Detect which cell encompasses the target text, then output its [X, Y] center coordinate. 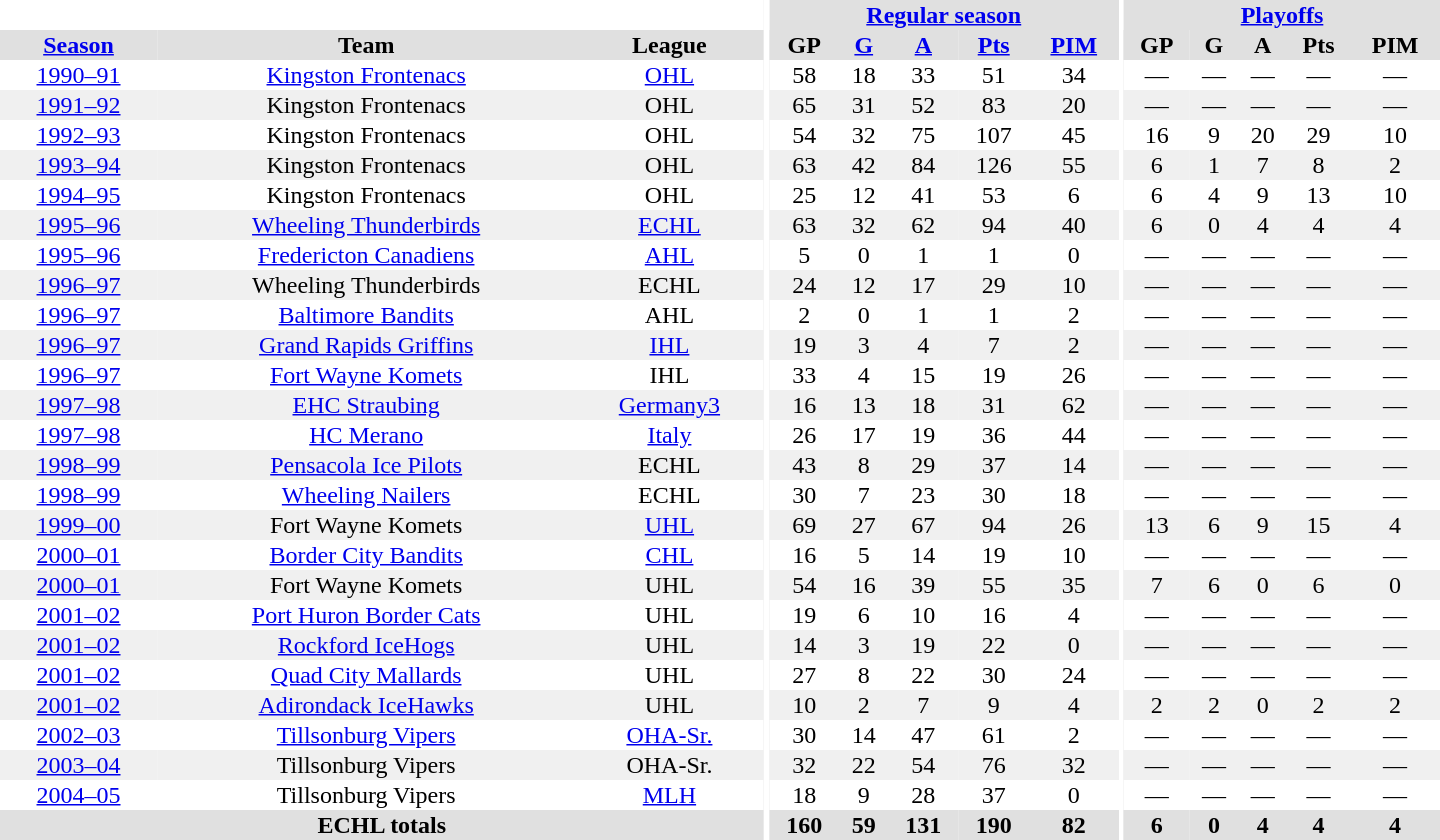
Rockford IceHogs [366, 645]
65 [804, 105]
47 [923, 735]
Baltimore Bandits [366, 315]
83 [994, 105]
23 [923, 495]
ECHL totals [382, 825]
82 [1074, 825]
EHC Straubing [366, 405]
2004–05 [78, 795]
1994–95 [78, 195]
Germany3 [669, 405]
Team [366, 45]
Border City Bandits [366, 555]
51 [994, 75]
Italy [669, 435]
52 [923, 105]
Port Huron Border Cats [366, 615]
41 [923, 195]
Pensacola Ice Pilots [366, 465]
35 [1074, 585]
76 [994, 765]
44 [1074, 435]
39 [923, 585]
43 [804, 465]
131 [923, 825]
160 [804, 825]
34 [1074, 75]
61 [994, 735]
2003–04 [78, 765]
League [669, 45]
Season [78, 45]
59 [864, 825]
Grand Rapids Griffins [366, 345]
Fredericton Canadiens [366, 255]
107 [994, 135]
MLH [669, 795]
Playoffs [1282, 15]
25 [804, 195]
Wheeling Nailers [366, 495]
1999–00 [78, 525]
67 [923, 525]
58 [804, 75]
1990–91 [78, 75]
Quad City Mallards [366, 675]
190 [994, 825]
Adirondack IceHawks [366, 705]
28 [923, 795]
69 [804, 525]
42 [864, 165]
Regular season [944, 15]
1992–93 [78, 135]
CHL [669, 555]
36 [994, 435]
1993–94 [78, 165]
84 [923, 165]
2002–03 [78, 735]
40 [1074, 225]
HC Merano [366, 435]
1991–92 [78, 105]
126 [994, 165]
75 [923, 135]
53 [994, 195]
45 [1074, 135]
